Provide the [x, y] coordinate of the cell's center where the given text is located.  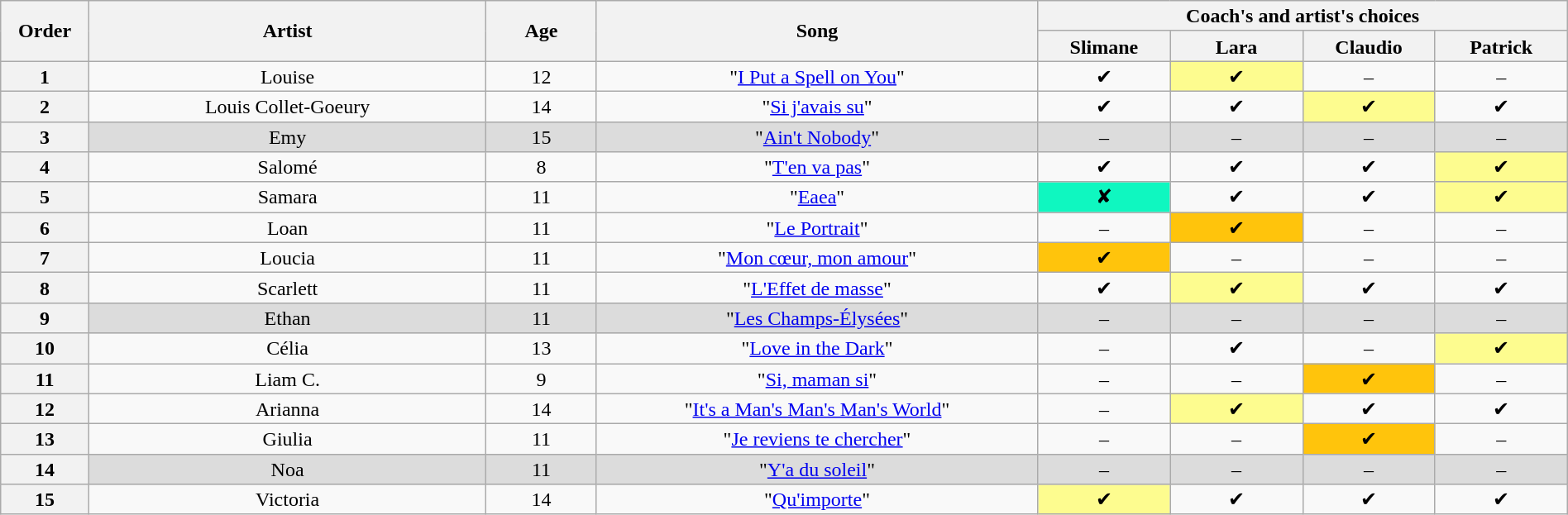
Victoria [287, 499]
Louise [287, 76]
Artist [287, 31]
6 [45, 228]
Ethan [287, 317]
"Les Champs-Élysées" [817, 317]
Loucia [287, 258]
Célia [287, 349]
"T'en va pas" [817, 167]
Song [817, 31]
3 [45, 137]
Louis Collet-Goeury [287, 106]
"Ain't Nobody" [817, 137]
"I Put a Spell on You" [817, 76]
"Eaea" [817, 197]
Order [45, 31]
4 [45, 167]
"Le Portrait" [817, 228]
10 [45, 349]
✘ [1104, 197]
Samara [287, 197]
7 [45, 258]
"Qu'importe" [817, 499]
Slimane [1104, 46]
"Love in the Dark" [817, 349]
"It's a Man's Man's Man's World" [817, 408]
Noa [287, 470]
Salomé [287, 167]
Loan [287, 228]
2 [45, 106]
Coach's and artist's choices [1303, 17]
5 [45, 197]
Scarlett [287, 288]
"Y'a du soleil" [817, 470]
"Je reviens te chercher" [817, 440]
"Si j'avais su" [817, 106]
"L'Effet de masse" [817, 288]
Age [541, 31]
Liam C. [287, 379]
Giulia [287, 440]
"Si, maman si" [817, 379]
Arianna [287, 408]
Patrick [1501, 46]
Lara [1236, 46]
Claudio [1369, 46]
1 [45, 76]
"Mon cœur, mon amour" [817, 258]
Emy [287, 137]
